Return the [X, Y] coordinate for the center point of the cell that contains the specified text.  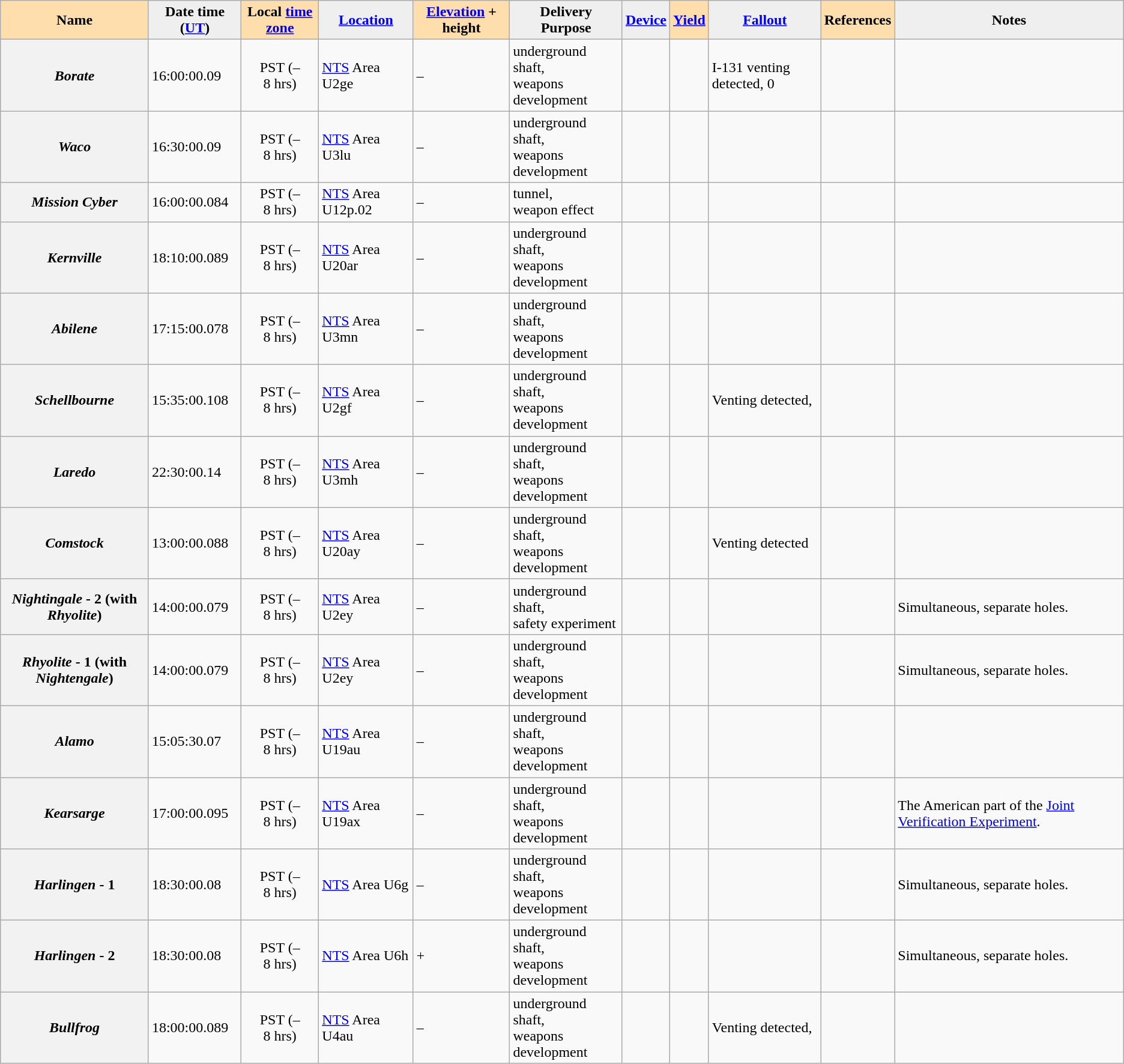
Schellbourne [74, 400]
NTS Area U12p.02 [366, 202]
Alamo [74, 741]
22:30:00.14 [195, 472]
15:35:00.108 [195, 400]
18:10:00.089 [195, 257]
Abilene [74, 329]
16:00:00.09 [195, 76]
Date time (UT) [195, 20]
NTS Area U3mn [366, 329]
Kearsarge [74, 813]
Rhyolite - 1 (with Nightengale) [74, 670]
13:00:00.088 [195, 543]
NTS Area U19ax [366, 813]
References [857, 20]
16:30:00.09 [195, 147]
NTS Area U19au [366, 741]
Kernville [74, 257]
Yield [689, 20]
15:05:30.07 [195, 741]
Fallout [765, 20]
NTS Area U2ge [366, 76]
Laredo [74, 472]
17:15:00.078 [195, 329]
Harlingen - 1 [74, 885]
18:00:00.089 [195, 1028]
NTS Area U6g [366, 885]
NTS Area U20ar [366, 257]
Borate [74, 76]
NTS Area U6h [366, 956]
Elevation + height [461, 20]
Notes [1009, 20]
16:00:00.084 [195, 202]
NTS Area U2gf [366, 400]
The American part of the Joint Verification Experiment. [1009, 813]
Comstock [74, 543]
Nightingale - 2 (with Rhyolite) [74, 606]
underground shaft,safety experiment [566, 606]
Local time zone [280, 20]
17:00:00.095 [195, 813]
Bullfrog [74, 1028]
Location [366, 20]
Waco [74, 147]
NTS Area U20ay [366, 543]
Device [646, 20]
Harlingen - 2 [74, 956]
Mission Cyber [74, 202]
NTS Area U3mh [366, 472]
Name [74, 20]
+ [461, 956]
NTS Area U3lu [366, 147]
NTS Area U4au [366, 1028]
Venting detected [765, 543]
Delivery Purpose [566, 20]
I-131 venting detected, 0 [765, 76]
tunnel,weapon effect [566, 202]
